Scan for the cell matching the given text and deliver its (x, y) coordinate at center. 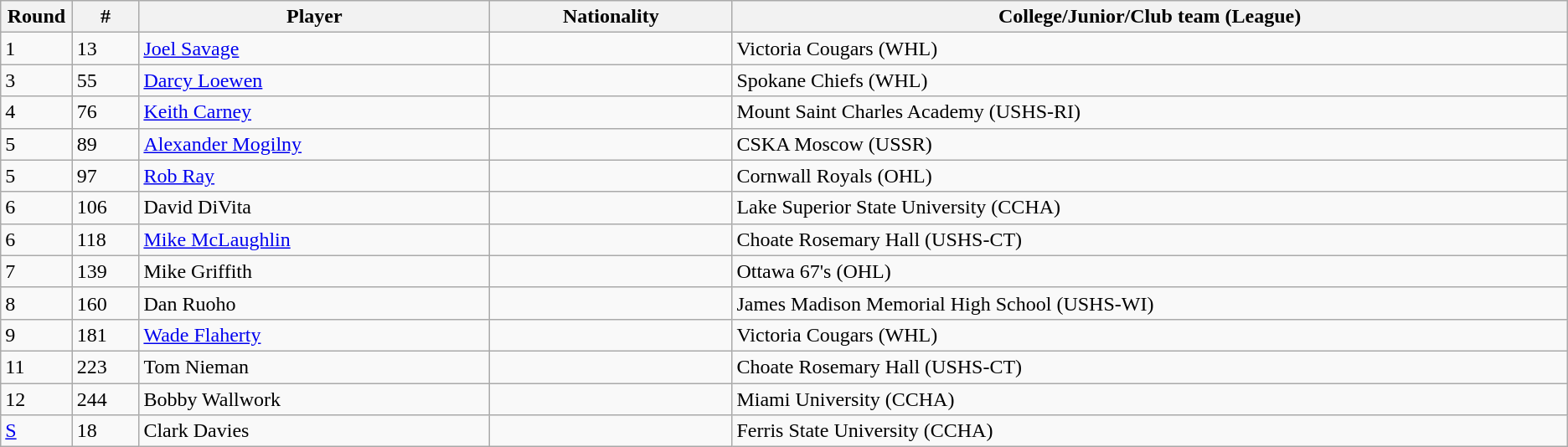
S (37, 431)
Mount Saint Charles Academy (USHS-RI) (1149, 112)
139 (106, 271)
Alexander Mogilny (315, 144)
76 (106, 112)
Mike Griffith (315, 271)
181 (106, 335)
55 (106, 80)
David DiVita (315, 208)
97 (106, 176)
Rob Ray (315, 176)
9 (37, 335)
Bobby Wallwork (315, 399)
106 (106, 208)
118 (106, 239)
7 (37, 271)
Ottawa 67's (OHL) (1149, 271)
Miami University (CCHA) (1149, 399)
Player (315, 17)
Wade Flaherty (315, 335)
College/Junior/Club team (League) (1149, 17)
Nationality (611, 17)
Spokane Chiefs (WHL) (1149, 80)
12 (37, 399)
Round (37, 17)
160 (106, 303)
18 (106, 431)
3 (37, 80)
Darcy Loewen (315, 80)
Dan Ruoho (315, 303)
244 (106, 399)
11 (37, 367)
223 (106, 367)
13 (106, 49)
Joel Savage (315, 49)
Mike McLaughlin (315, 239)
Cornwall Royals (OHL) (1149, 176)
Lake Superior State University (CCHA) (1149, 208)
Ferris State University (CCHA) (1149, 431)
8 (37, 303)
1 (37, 49)
Tom Nieman (315, 367)
CSKA Moscow (USSR) (1149, 144)
Clark Davies (315, 431)
# (106, 17)
4 (37, 112)
James Madison Memorial High School (USHS-WI) (1149, 303)
89 (106, 144)
Keith Carney (315, 112)
